Capture the cell that displays the provided text and extract its [X, Y] central coordinate. 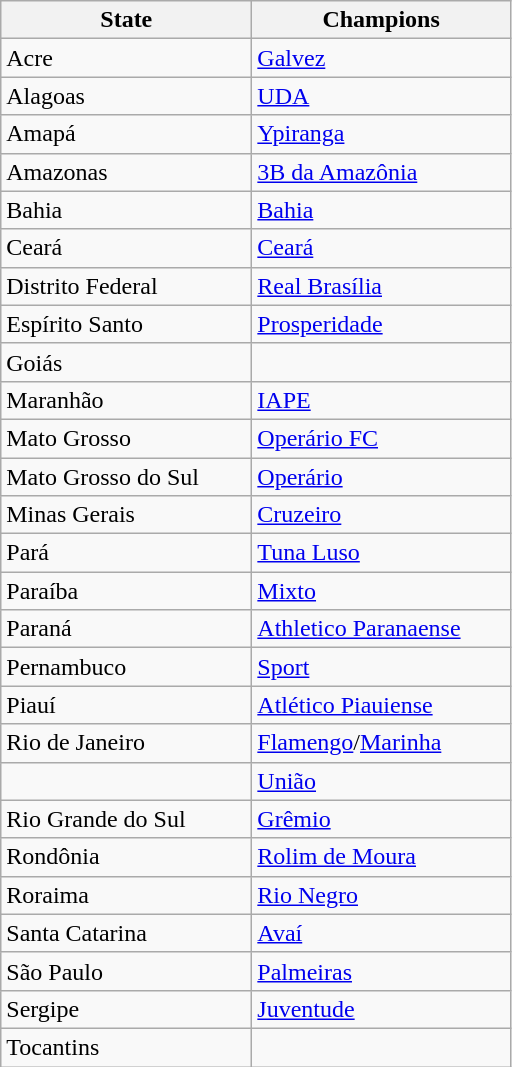
Mixto [382, 591]
Distrito Federal [126, 286]
Sergipe [126, 1009]
Pernambuco [126, 667]
Athletico Paranaense [382, 629]
Maranhão [126, 400]
Cruzeiro [382, 515]
UDA [382, 96]
Champions [382, 20]
São Paulo [126, 971]
Piauí [126, 705]
Ypiranga [382, 134]
Rio Grande do Sul [126, 819]
Acre [126, 58]
Grêmio [382, 819]
Operário [382, 477]
União [382, 781]
Galvez [382, 58]
IAPE [382, 400]
Avaí [382, 933]
Real Brasília [382, 286]
3B da Amazônia [382, 172]
Paraíba [126, 591]
Tocantins [126, 1047]
State [126, 20]
Flamengo/Marinha [382, 743]
Amazonas [126, 172]
Mato Grosso [126, 438]
Tuna Luso [382, 553]
Sport [382, 667]
Paraná [126, 629]
Rio de Janeiro [126, 743]
Espírito Santo [126, 324]
Mato Grosso do Sul [126, 477]
Rio Negro [382, 895]
Rondônia [126, 857]
Operário FC [382, 438]
Prosperidade [382, 324]
Juventude [382, 1009]
Minas Gerais [126, 515]
Santa Catarina [126, 933]
Roraima [126, 895]
Goiás [126, 362]
Palmeiras [382, 971]
Amapá [126, 134]
Pará [126, 553]
Atlético Piauiense [382, 705]
Rolim de Moura [382, 857]
Alagoas [126, 96]
